Return the (X, Y) coordinate for the center point of the cell that contains the specified text.  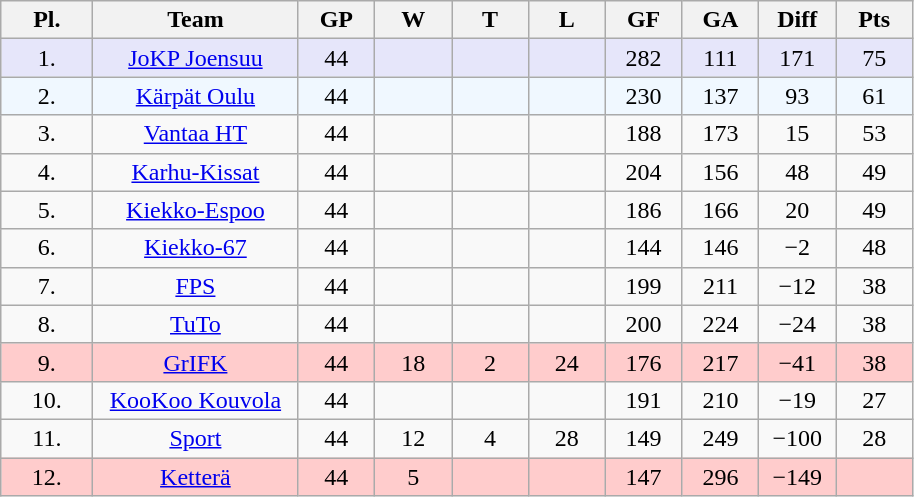
1. (47, 58)
−100 (798, 438)
171 (798, 58)
173 (720, 134)
9. (47, 362)
Team (196, 20)
3. (47, 134)
176 (644, 362)
2. (47, 96)
15 (798, 134)
18 (414, 362)
282 (644, 58)
−149 (798, 477)
204 (644, 172)
Pts (874, 20)
JoKP Joensuu (196, 58)
Diff (798, 20)
−12 (798, 286)
−41 (798, 362)
146 (720, 248)
224 (720, 324)
217 (720, 362)
6. (47, 248)
144 (644, 248)
Karhu-Kissat (196, 172)
Ketterä (196, 477)
4. (47, 172)
149 (644, 438)
147 (644, 477)
166 (720, 210)
GA (720, 20)
24 (566, 362)
111 (720, 58)
8. (47, 324)
TuTo (196, 324)
10. (47, 400)
T (490, 20)
Kiekko-Espoo (196, 210)
12. (47, 477)
61 (874, 96)
GrIFK (196, 362)
199 (644, 286)
230 (644, 96)
11. (47, 438)
27 (874, 400)
−19 (798, 400)
GF (644, 20)
W (414, 20)
53 (874, 134)
5 (414, 477)
186 (644, 210)
75 (874, 58)
7. (47, 286)
93 (798, 96)
137 (720, 96)
Kiekko-67 (196, 248)
4 (490, 438)
210 (720, 400)
Vantaa HT (196, 134)
FPS (196, 286)
188 (644, 134)
Pl. (47, 20)
KooKoo Kouvola (196, 400)
249 (720, 438)
200 (644, 324)
Sport (196, 438)
2 (490, 362)
20 (798, 210)
−24 (798, 324)
211 (720, 286)
12 (414, 438)
GP (336, 20)
−2 (798, 248)
5. (47, 210)
156 (720, 172)
L (566, 20)
Kärpät Oulu (196, 96)
296 (720, 477)
191 (644, 400)
